Identify which cell holds the provided text, then report its [X, Y] central coordinate. 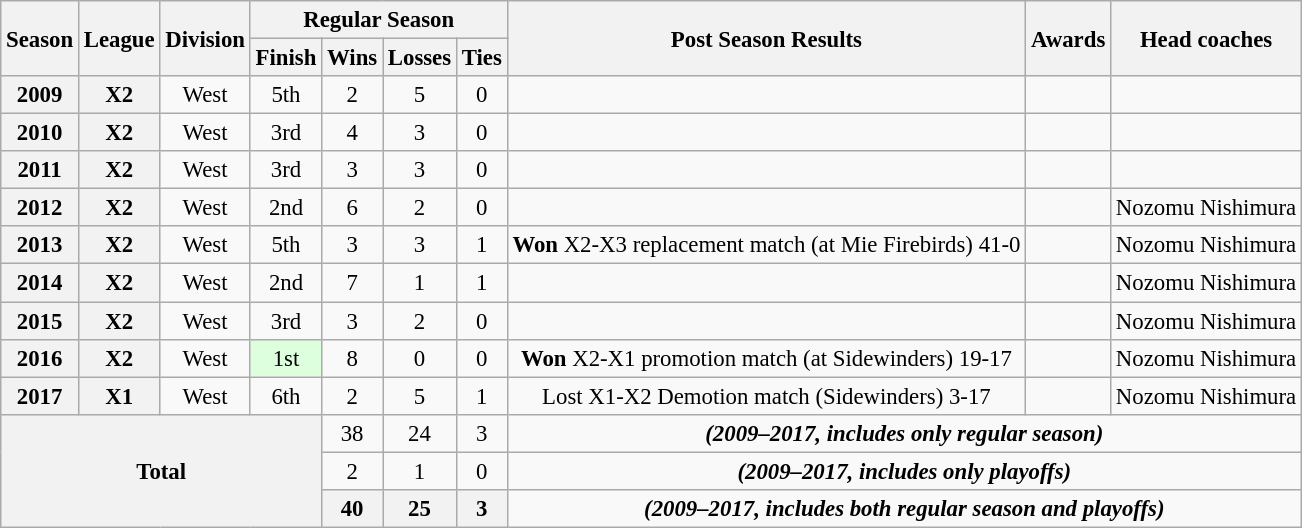
Won X2-X3 replacement match (at Mie Firebirds) 41-0 [766, 245]
4 [352, 133]
Wins [352, 58]
Won X2-X1 promotion match (at Sidewinders) 19-17 [766, 358]
2013 [40, 245]
Awards [1068, 38]
24 [419, 433]
X1 [118, 396]
2009 [40, 95]
Division [205, 38]
2017 [40, 396]
1st [286, 358]
Finish [286, 58]
25 [419, 509]
Losses [419, 58]
2011 [40, 170]
6 [352, 208]
2016 [40, 358]
Post Season Results [766, 38]
38 [352, 433]
(2009–2017, includes only playoffs) [904, 471]
Ties [482, 58]
8 [352, 358]
Head coaches [1206, 38]
6th [286, 396]
2014 [40, 283]
(2009–2017, includes only regular season) [904, 433]
2010 [40, 133]
2012 [40, 208]
Season [40, 38]
40 [352, 509]
Total [162, 470]
Regular Season [378, 20]
(2009–2017, includes both regular season and playoffs) [904, 509]
7 [352, 283]
Lost X1-X2 Demotion match (Sidewinders) 3-17 [766, 396]
2015 [40, 321]
League [118, 38]
